Find where the given text appears and provide that cell's center as (X, Y) coordinate. 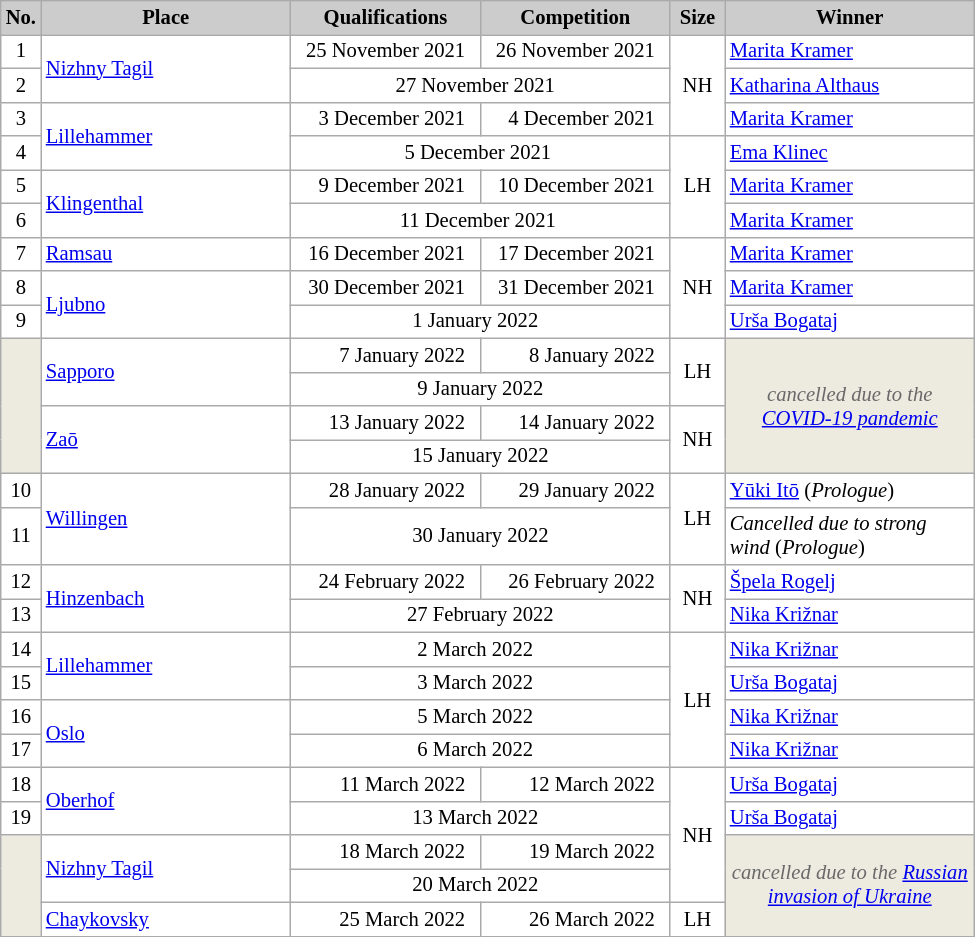
11 (21, 536)
cancelled due to the Russian invasion of Ukraine (850, 884)
7 January 2022 (386, 355)
13 March 2022 (481, 818)
25 November 2021 (386, 51)
Size (698, 17)
14 January 2022 (575, 423)
6 March 2022 (481, 750)
8 (21, 287)
17 (21, 750)
Špela Rogelj (850, 581)
Sapporo (166, 372)
31 December 2021 (575, 287)
9 (21, 321)
29 January 2022 (575, 490)
5 March 2022 (481, 717)
4 December 2021 (575, 119)
Place (166, 17)
11 December 2021 (481, 220)
Oberhof (166, 801)
Hinzenbach (166, 598)
26 March 2022 (575, 919)
7 (21, 254)
13 January 2022 (386, 423)
20 March 2022 (481, 885)
Ramsau (166, 254)
30 December 2021 (386, 287)
17 December 2021 (575, 254)
24 February 2022 (386, 581)
No. (21, 17)
12 March 2022 (575, 784)
12 (21, 581)
Willingen (166, 519)
14 (21, 649)
Chaykovsky (166, 919)
16 (21, 717)
Yūki Itō (Prologue) (850, 490)
3 March 2022 (481, 683)
3 December 2021 (386, 119)
cancelled due to theCOVID-19 pandemic (850, 406)
19 (21, 818)
27 February 2022 (481, 615)
2 March 2022 (481, 649)
1 (21, 51)
4 (21, 153)
15 January 2022 (481, 456)
Zaō (166, 440)
30 January 2022 (481, 536)
2 (21, 85)
3 (21, 119)
Ljubno (166, 304)
Klingenthal (166, 203)
15 (21, 683)
25 March 2022 (386, 919)
18 (21, 784)
Oslo (166, 734)
Cancelled due to strong wind (Prologue) (850, 536)
Competition (575, 17)
5 December 2021 (481, 153)
19 March 2022 (575, 851)
10 December 2021 (575, 186)
1 January 2022 (481, 321)
16 December 2021 (386, 254)
13 (21, 615)
6 (21, 220)
Qualifications (386, 17)
28 January 2022 (386, 490)
9 January 2022 (481, 389)
18 March 2022 (386, 851)
5 (21, 186)
10 (21, 490)
Katharina Althaus (850, 85)
8 January 2022 (575, 355)
9 December 2021 (386, 186)
Ema Klinec (850, 153)
27 November 2021 (481, 85)
Winner (850, 17)
26 November 2021 (575, 51)
26 February 2022 (575, 581)
11 March 2022 (386, 784)
